Return (x, y) of the center of cell containing provided text 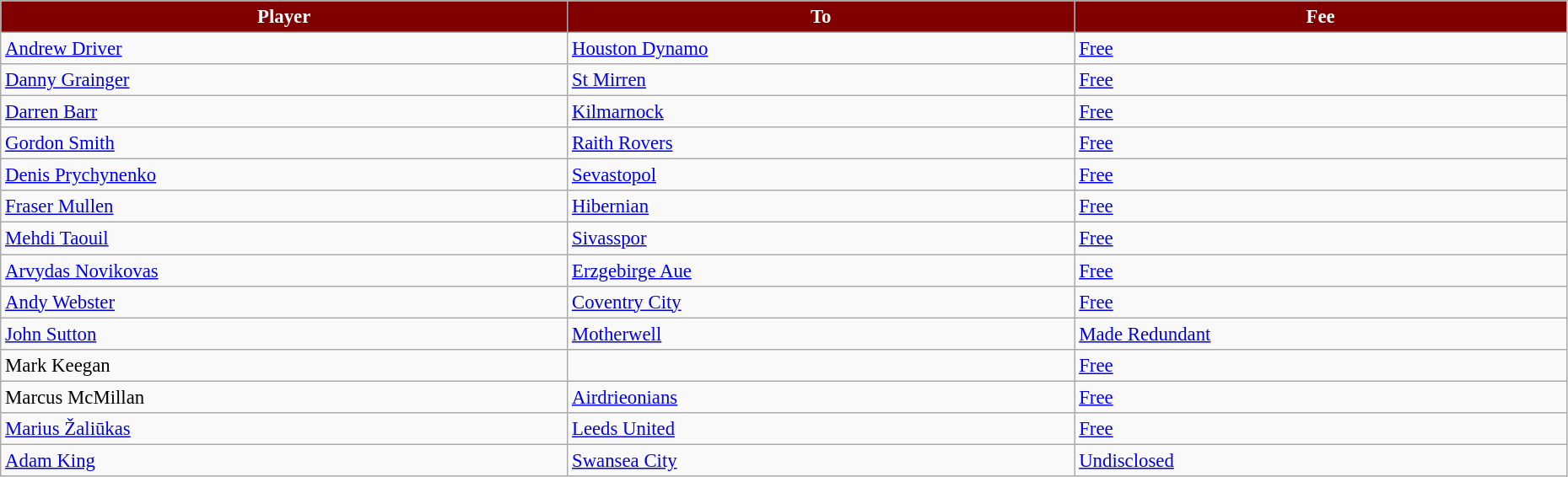
Made Redundant (1321, 334)
Erzgebirge Aue (822, 271)
Coventry City (822, 302)
Marcus McMillan (284, 397)
Sivasspor (822, 238)
Danny Grainger (284, 80)
Mark Keegan (284, 365)
Player (284, 17)
Andrew Driver (284, 49)
Darren Barr (284, 112)
Fee (1321, 17)
Fraser Mullen (284, 206)
Swansea City (822, 460)
Marius Žaliūkas (284, 429)
Sevastopol (822, 175)
Raith Rovers (822, 143)
Leeds United (822, 429)
Mehdi Taouil (284, 238)
Motherwell (822, 334)
Airdrieonians (822, 397)
Andy Webster (284, 302)
Hibernian (822, 206)
Gordon Smith (284, 143)
Denis Prychynenko (284, 175)
To (822, 17)
Kilmarnock (822, 112)
St Mirren (822, 80)
Arvydas Novikovas (284, 271)
John Sutton (284, 334)
Undisclosed (1321, 460)
Adam King (284, 460)
Houston Dynamo (822, 49)
